Scan for the cell matching the given text and deliver its (x, y) coordinate at center. 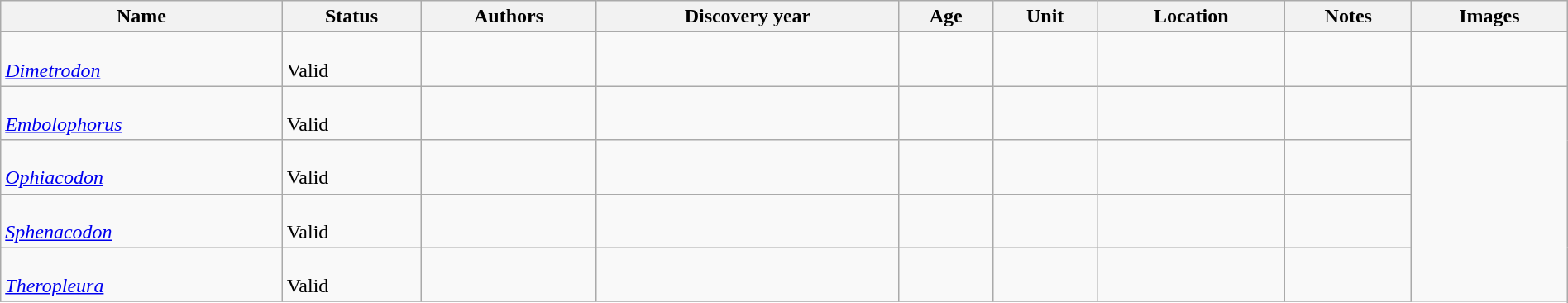
Embolophorus (141, 113)
Notes (1348, 17)
Status (351, 17)
Unit (1045, 17)
Age (946, 17)
Name (141, 17)
Discovery year (748, 17)
Location (1191, 17)
Authors (509, 17)
Dimetrodon (141, 60)
Images (1490, 17)
Sphenacodon (141, 220)
Ophiacodon (141, 167)
Theropleura (141, 275)
